From the cell containing the given text, extract its center point as (X, Y) coordinate. 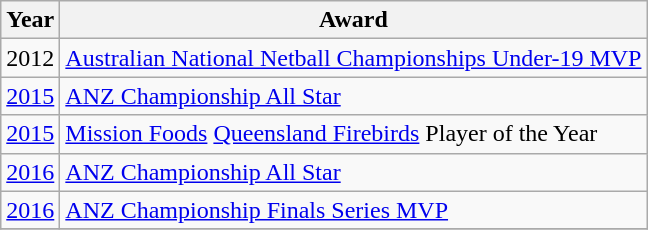
Year (30, 20)
ANZ Championship Finals Series MVP (354, 210)
Mission Foods Queensland Firebirds Player of the Year (354, 134)
Australian National Netball Championships Under-19 MVP (354, 58)
2012 (30, 58)
Award (354, 20)
